Pinpoint the cell where the given text exists, returning its (X, Y) midpoint coordinate. 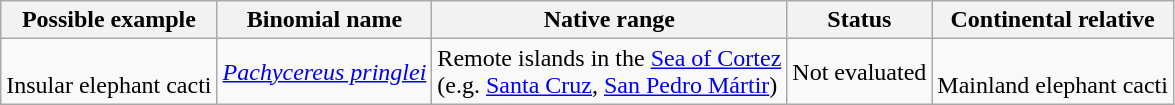
Continental relative (1053, 20)
Native range (610, 20)
Status (860, 20)
Mainland elephant cacti (1053, 72)
Insular elephant cacti (109, 72)
Possible example (109, 20)
Not evaluated (860, 72)
Pachycereus pringlei (324, 72)
Binomial name (324, 20)
Remote islands in the Sea of Cortez(e.g. Santa Cruz, San Pedro Mártir) (610, 72)
